Return the [x, y] coordinate for the center point of the cell that contains the specified text.  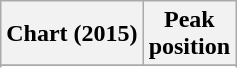
Peakposition [189, 34]
Chart (2015) [72, 34]
